Provide the (x, y) coordinate of the cell's center where the given text is located.  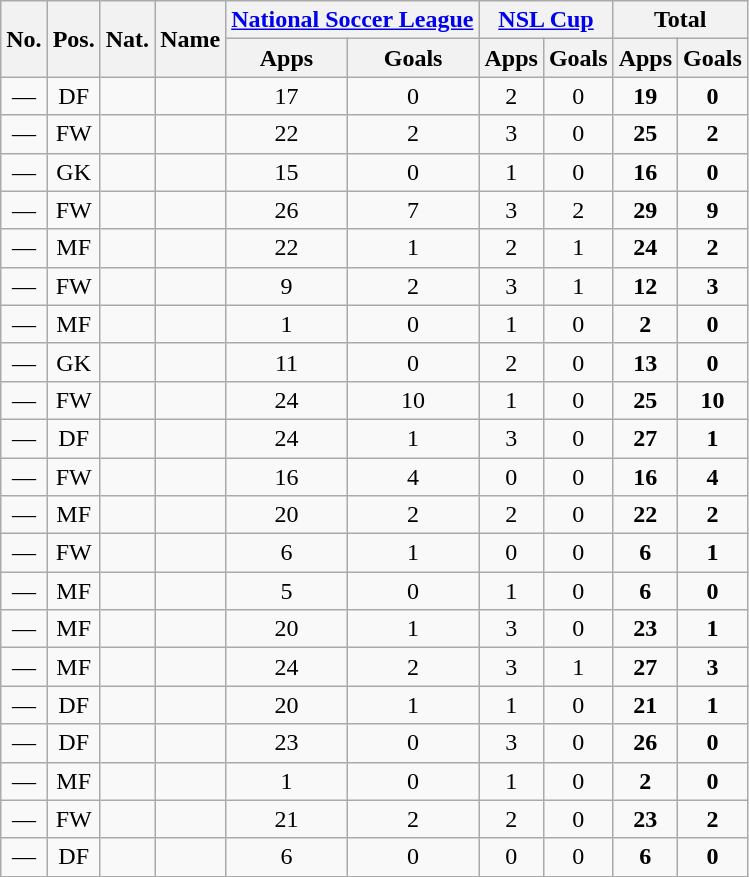
13 (645, 362)
19 (645, 96)
29 (645, 210)
Pos. (74, 39)
11 (287, 362)
12 (645, 286)
15 (287, 172)
5 (287, 591)
Name (190, 39)
7 (413, 210)
National Soccer League (352, 20)
No. (24, 39)
Total (680, 20)
Nat. (127, 39)
NSL Cup (546, 20)
17 (287, 96)
